Find where the given text appears and provide that cell's center as [x, y] coordinate. 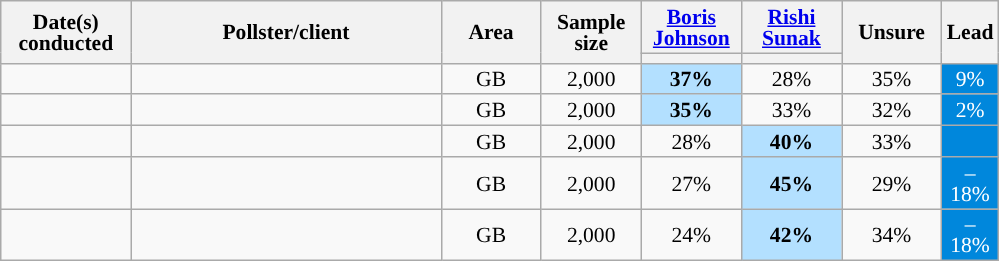
45% [791, 183]
Lead [970, 32]
Sample size [591, 32]
27% [691, 183]
40% [791, 142]
32% [892, 110]
Boris Johnson [691, 27]
Unsure [892, 32]
37% [691, 78]
Area [491, 32]
2% [970, 110]
34% [892, 235]
Date(s)conducted [66, 32]
29% [892, 183]
42% [791, 235]
9% [970, 78]
Pollster/client [286, 32]
24% [691, 235]
Rishi Sunak [791, 27]
